Capture the cell that displays the provided text and extract its (x, y) central coordinate. 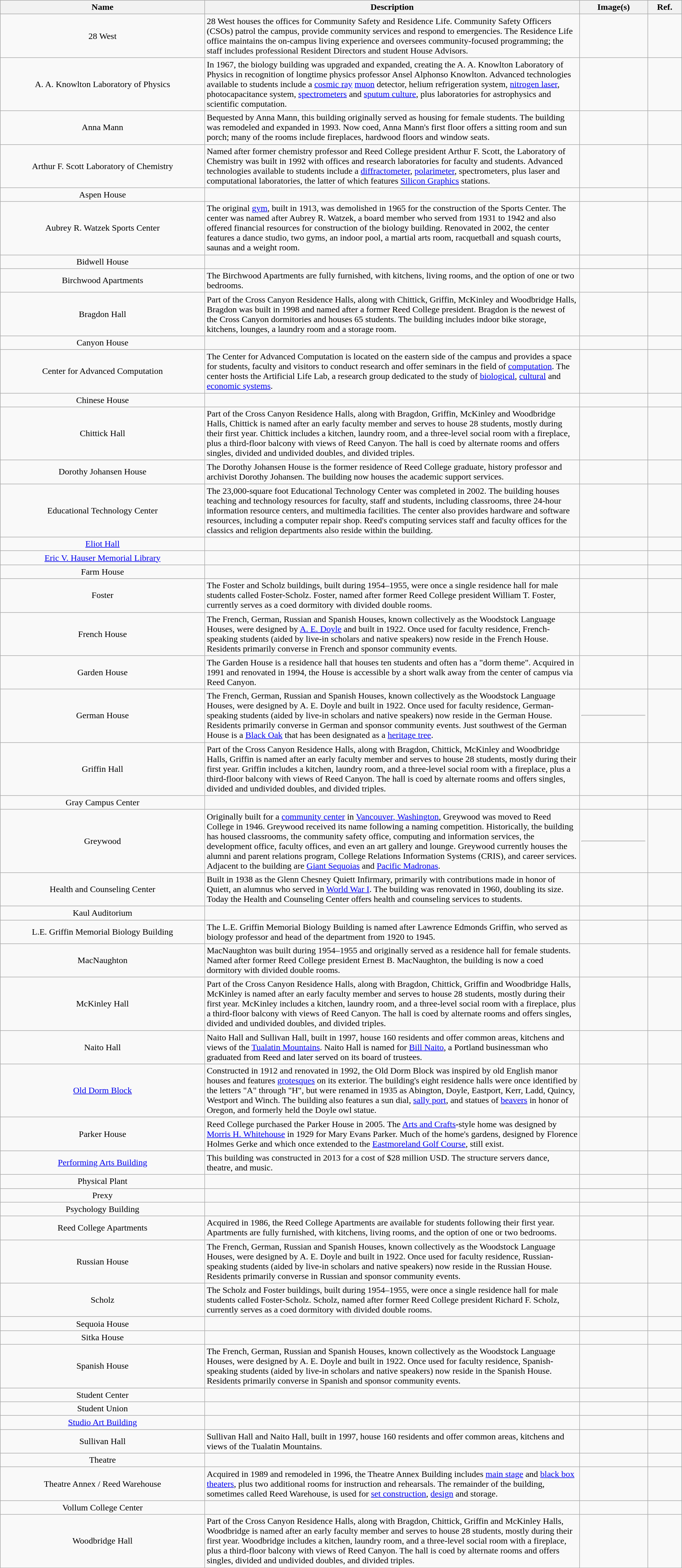
Anna Mann (103, 128)
Scholz (103, 1300)
Reed College Apartments (103, 1228)
The Birchwood Apartments are fully furnished, with kitchens, living rooms, and the option of one or two bedrooms. (392, 281)
Parker House (103, 1134)
Canyon House (103, 343)
Eliot Hall (103, 544)
Farm House (103, 572)
Arthur F. Scott Laboratory of Chemistry (103, 166)
Gray Campus Center (103, 802)
Student Center (103, 1395)
Psychology Building (103, 1209)
Sitka House (103, 1337)
Sequoia House (103, 1323)
Center for Advanced Computation (103, 371)
Aspen House (103, 195)
Chittick Hall (103, 434)
Educational Technology Center (103, 511)
Birchwood Apartments (103, 281)
28 West (103, 36)
Chinese House (103, 400)
Studio Art Building (103, 1423)
Sullivan Hall (103, 1442)
French House (103, 634)
Theatre (103, 1460)
Kaul Auditorium (103, 913)
Prexy (103, 1195)
Aubrey R. Watzek Sports Center (103, 228)
Woodbridge Hall (103, 1541)
Russian House (103, 1262)
Ref. (665, 7)
Description (392, 7)
Foster (103, 595)
Physical Plant (103, 1181)
Naito Hall (103, 1047)
McKinley Hall (103, 1004)
Theatre Annex / Reed Warehouse (103, 1484)
Spanish House (103, 1366)
MacNaughton (103, 961)
Eric V. Hauser Memorial Library (103, 558)
Greywood (103, 841)
Dorothy Johansen House (103, 472)
Health and Counseling Center (103, 889)
Vollum College Center (103, 1508)
German House (103, 716)
Student Union (103, 1409)
Sullivan Hall and Naito Hall, built in 1997, house 160 residents and offer common areas, kitchens and views of the Tualatin Mountains. (392, 1442)
L.E. Griffin Memorial Biology Building (103, 931)
Griffin Hall (103, 769)
This building was constructed in 2013 for a cost of $28 million USD. The structure servers dance, theatre, and music. (392, 1162)
Performing Arts Building (103, 1162)
Old Dorm Block (103, 1091)
Garden House (103, 672)
Image(s) (614, 7)
A. A. Knowlton Laboratory of Physics (103, 84)
Bragdon Hall (103, 314)
Name (103, 7)
Bidwell House (103, 262)
